Search for the cell housing the specified text and yield its (X, Y) center coordinate. 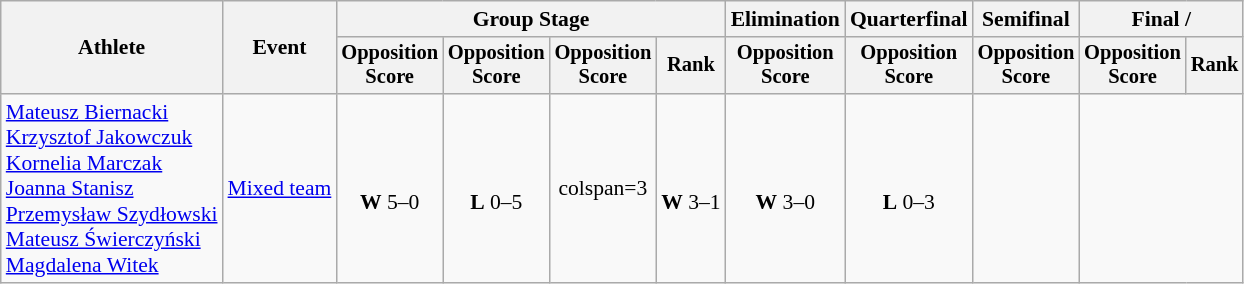
Mixed team (280, 188)
W 3–0 (786, 188)
L 0–5 (496, 188)
Semifinal (1026, 19)
Athlete (112, 48)
Elimination (786, 19)
Mateusz BiernackiKrzysztof JakowczukKornelia MarczakJoanna StaniszPrzemysław SzydłowskiMateusz ŚwierczyńskiMagdalena Witek (112, 188)
Quarterfinal (909, 19)
colspan=3 (604, 188)
L 0–3 (909, 188)
Group Stage (530, 19)
W 3–1 (690, 188)
Event (280, 48)
W 5–0 (390, 188)
Final / (1161, 19)
